Find where the given text appears and provide that cell's center as (X, Y) coordinate. 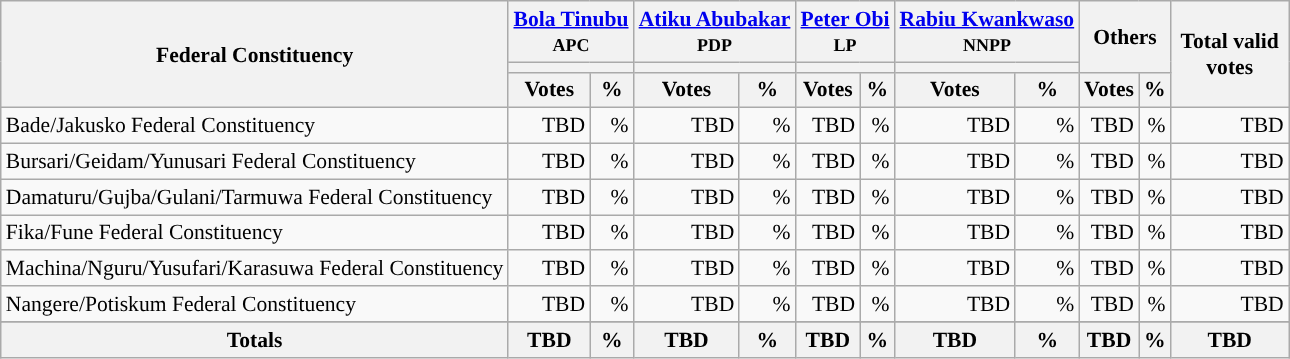
Fika/Fune Federal Constituency (255, 233)
Nangere/Potiskum Federal Constituency (255, 304)
Federal Constituency (255, 54)
Peter ObiLP (844, 32)
Atiku AbubakarPDP (715, 32)
Bade/Jakusko Federal Constituency (255, 126)
Damaturu/Gujba/Gulani/Tarmuwa Federal Constituency (255, 197)
Bola TinubuAPC (570, 32)
Totals (255, 340)
Total valid votes (1230, 54)
Rabiu KwankwasoNNPP (988, 32)
Bursari/Geidam/Yunusari Federal Constituency (255, 162)
Others (1124, 36)
Machina/Nguru/Yusufari/Karasuwa Federal Constituency (255, 269)
